Output the [x, y] coordinate of the center of the cell containing the given text.  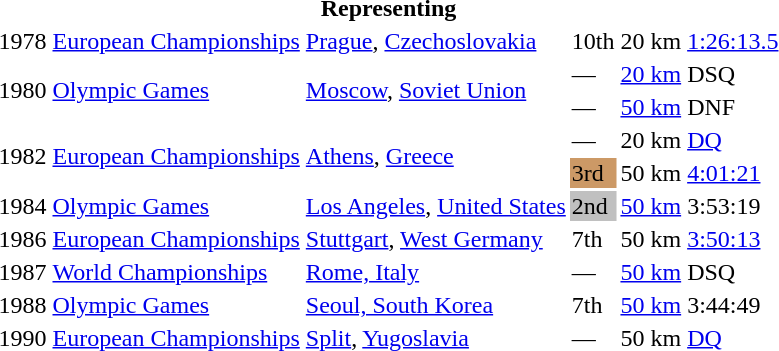
Athens, Greece [436, 156]
Los Angeles, United States [436, 206]
Stuttgart, West Germany [436, 239]
Rome, Italy [436, 272]
2nd [593, 206]
10th [593, 41]
Moscow, Soviet Union [436, 90]
3rd [593, 173]
Seoul, South Korea [436, 305]
Prague, Czechoslovakia [436, 41]
World Championships [176, 272]
